For the text-containing cell, return its midpoint in (x, y) coordinate format. 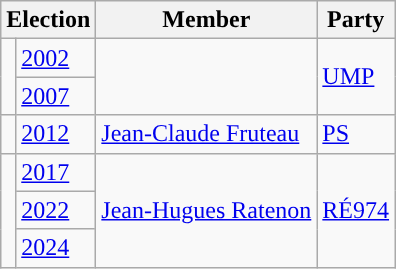
2012 (56, 134)
2002 (56, 58)
Jean-Claude Fruteau (206, 134)
RÉ974 (356, 210)
2024 (56, 248)
Party (356, 20)
Member (206, 20)
PS (356, 134)
Election (48, 20)
UMP (356, 77)
2022 (56, 210)
Jean-Hugues Ratenon (206, 210)
2007 (56, 96)
2017 (56, 172)
